Determine the (X, Y) coordinate at the center of the cell enclosing the given text.  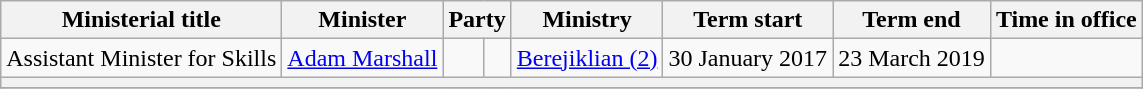
Berejiklian (2) (587, 58)
Term end (912, 20)
Assistant Minister for Skills (142, 58)
Ministerial title (142, 20)
Party (477, 20)
30 January 2017 (748, 58)
Time in office (1066, 20)
Minister (362, 20)
Ministry (587, 20)
Term start (748, 20)
23 March 2019 (912, 58)
Adam Marshall (362, 58)
